Scan for the cell matching the given text and deliver its [X, Y] coordinate at center. 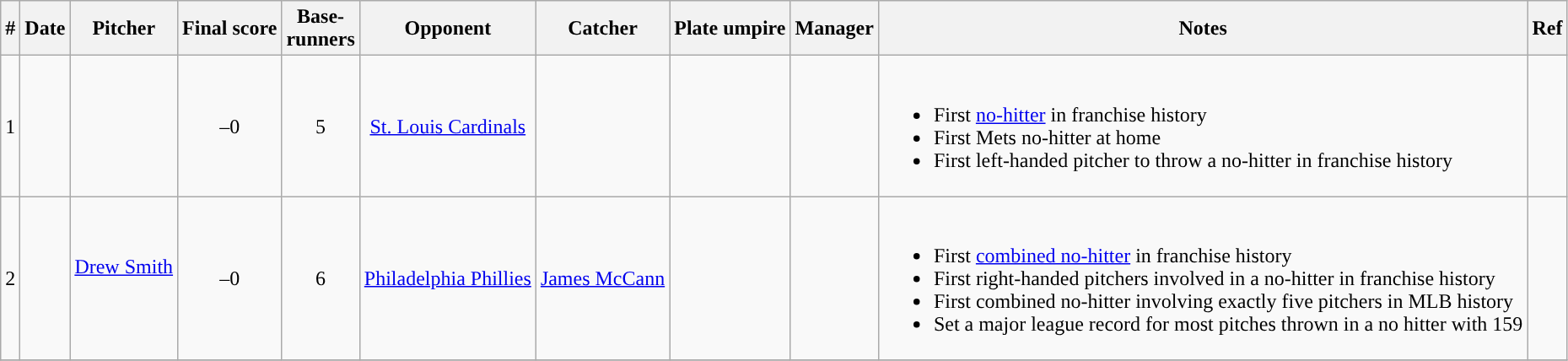
5 [321, 127]
# [10, 29]
6 [321, 278]
Opponent [447, 29]
Drew Smith [124, 278]
1 [10, 127]
Philadelphia Phillies [447, 278]
Final score [229, 29]
James McCann [602, 278]
Pitcher [124, 29]
Plate umpire [730, 29]
Date [46, 29]
Ref [1547, 29]
First no-hitter in franchise historyFirst Mets no-hitter at homeFirst left-handed pitcher to throw a no-hitter in franchise history [1203, 127]
Catcher [602, 29]
Manager [834, 29]
Base-runners [321, 29]
St. Louis Cardinals [447, 127]
2 [10, 278]
Notes [1203, 29]
